Capture the cell that displays the provided text and extract its (x, y) central coordinate. 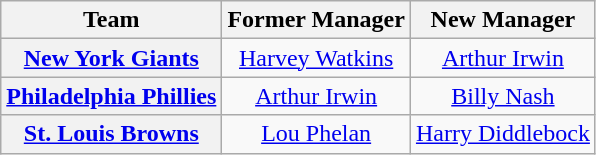
Lou Phelan (316, 134)
Philadelphia Phillies (112, 96)
Harry Diddlebock (502, 134)
New Manager (502, 20)
New York Giants (112, 58)
Harvey Watkins (316, 58)
St. Louis Browns (112, 134)
Billy Nash (502, 96)
Former Manager (316, 20)
Team (112, 20)
